For the text-containing cell, return its midpoint in [X, Y] coordinate format. 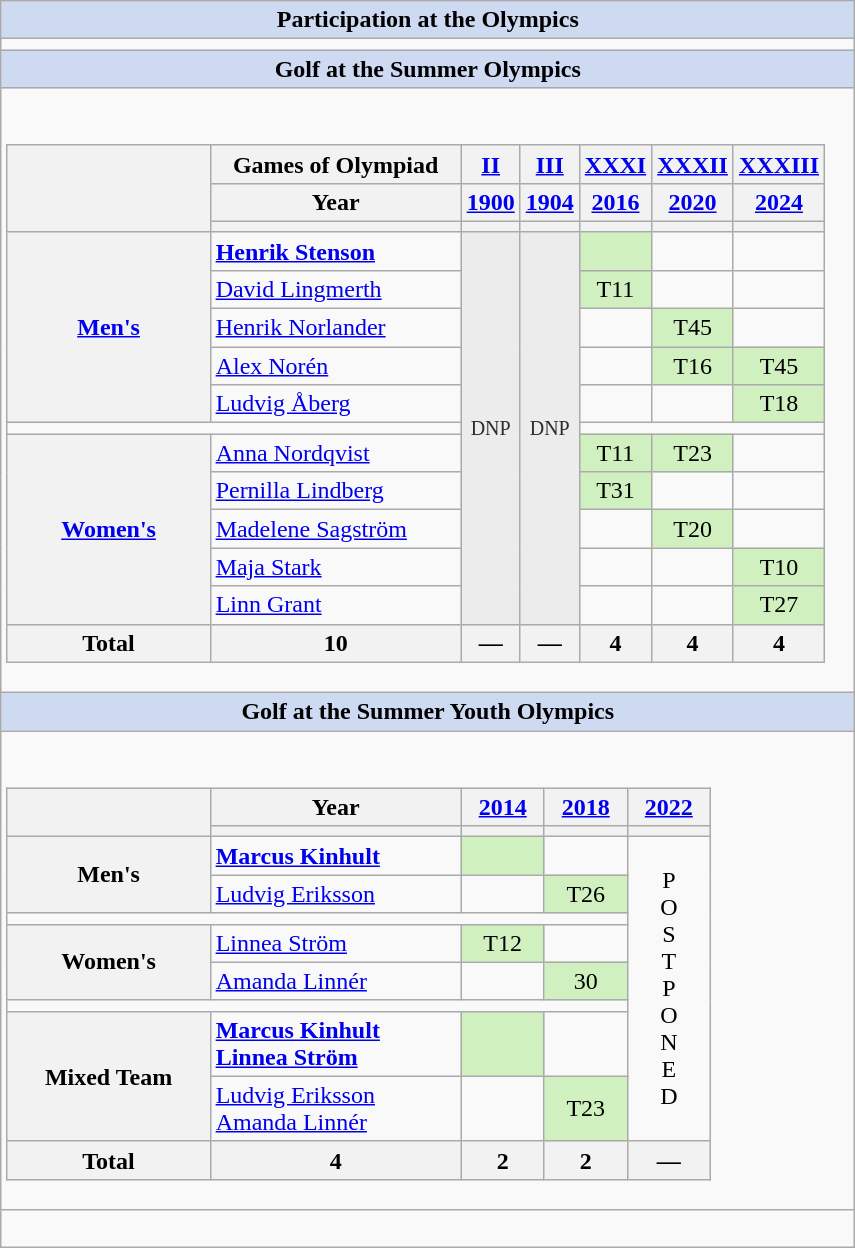
T27 [778, 605]
1900 [490, 202]
2018 [586, 807]
Participation at the Olympics [428, 20]
Marcus KinhultLinnea Ström [336, 1044]
Ludvig Åberg [336, 404]
T26 [586, 894]
2014 [502, 807]
T12 [502, 943]
1904 [550, 202]
III [550, 164]
Ludvig ErikssonAmanda Linnér [336, 1108]
Alex Norén [336, 366]
Madelene Sagström [336, 529]
Golf at the Summer Olympics [428, 69]
XXXII [693, 164]
2016 [615, 202]
Henrik Stenson [336, 251]
Anna Nordqvist [336, 453]
Maja Stark [336, 567]
Pernilla Lindberg [336, 491]
POSTPONED [668, 989]
David Lingmerth [336, 289]
T20 [693, 529]
Linnea Ström [336, 943]
Ludvig Eriksson [336, 894]
Linn Grant [336, 605]
T10 [778, 567]
T18 [778, 404]
XXXI [615, 164]
30 [586, 981]
Henrik Norlander [336, 328]
2024 [778, 202]
Games of Olympiad [336, 164]
2020 [693, 202]
Golf at the Summer Youth Olympics [428, 711]
Mixed Team [108, 1076]
XXXIII [778, 164]
10 [336, 643]
Marcus Kinhult [336, 856]
Amanda Linnér [336, 981]
T31 [615, 491]
2022 [668, 807]
T16 [693, 366]
II [490, 164]
